Search for the cell housing the specified text and yield its [x, y] center coordinate. 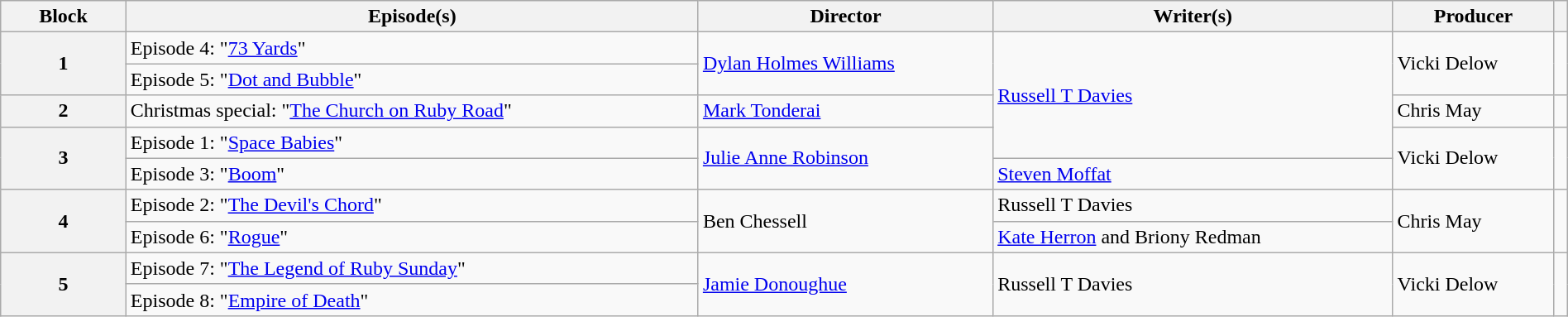
4 [64, 221]
Episode(s) [412, 17]
Episode 7: "The Legend of Ruby Sunday" [412, 268]
Dylan Holmes Williams [845, 64]
Episode 5: "Dot and Bubble" [412, 79]
1 [64, 64]
5 [64, 284]
Block [64, 17]
2 [64, 111]
Episode 2: "The Devil's Chord" [412, 205]
Producer [1474, 17]
Episode 1: "Space Babies" [412, 142]
Kate Herron and Briony Redman [1193, 237]
Christmas special: "The Church on Ruby Road" [412, 111]
Episode 8: "Empire of Death" [412, 300]
Writer(s) [1193, 17]
Episode 4: "73 Yards" [412, 48]
Jamie Donoughue [845, 284]
Episode 6: "Rogue" [412, 237]
Ben Chessell [845, 221]
Director [845, 17]
Episode 3: "Boom" [412, 174]
Julie Anne Robinson [845, 158]
Steven Moffat [1193, 174]
3 [64, 158]
Mark Tonderai [845, 111]
